Extract the (X, Y) coordinate from the center of the cell holding the provided text.  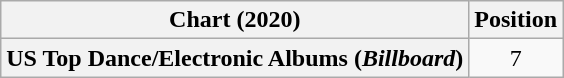
US Top Dance/Electronic Albums (Billboard) (235, 58)
Position (516, 20)
Chart (2020) (235, 20)
7 (516, 58)
